Provide the [X, Y] coordinate of the cell's center where the given text is located.  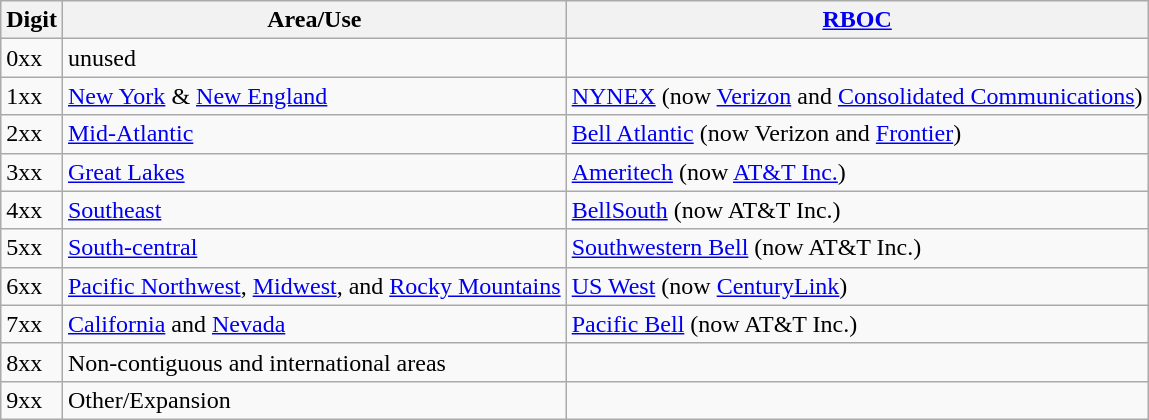
Non-contiguous and international areas [314, 362]
New York & New England [314, 96]
BellSouth (now AT&T Inc.) [857, 210]
unused [314, 58]
3xx [32, 172]
California and Nevada [314, 324]
1xx [32, 96]
South-central [314, 248]
Southeast [314, 210]
Mid-Atlantic [314, 134]
7xx [32, 324]
RBOC [857, 20]
Digit [32, 20]
Area/Use [314, 20]
Pacific Northwest, Midwest, and Rocky Mountains [314, 286]
9xx [32, 400]
Bell Atlantic (now Verizon and Frontier) [857, 134]
2xx [32, 134]
4xx [32, 210]
Southwestern Bell (now AT&T Inc.) [857, 248]
8xx [32, 362]
Great Lakes [314, 172]
Pacific Bell (now AT&T Inc.) [857, 324]
0xx [32, 58]
US West (now CenturyLink) [857, 286]
6xx [32, 286]
Other/Expansion [314, 400]
NYNEX (now Verizon and Consolidated Communications) [857, 96]
5xx [32, 248]
Ameritech (now AT&T Inc.) [857, 172]
